Detect which cell encompasses the target text, then output its (X, Y) center coordinate. 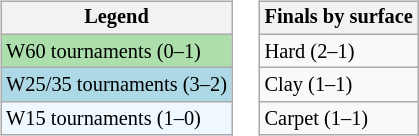
W25/35 tournaments (3–2) (116, 85)
Carpet (1–1) (339, 119)
Legend (116, 18)
Clay (1–1) (339, 85)
Finals by surface (339, 18)
W60 tournaments (0–1) (116, 51)
W15 tournaments (1–0) (116, 119)
Hard (2–1) (339, 51)
